From the cell containing the given text, extract its center point as [x, y] coordinate. 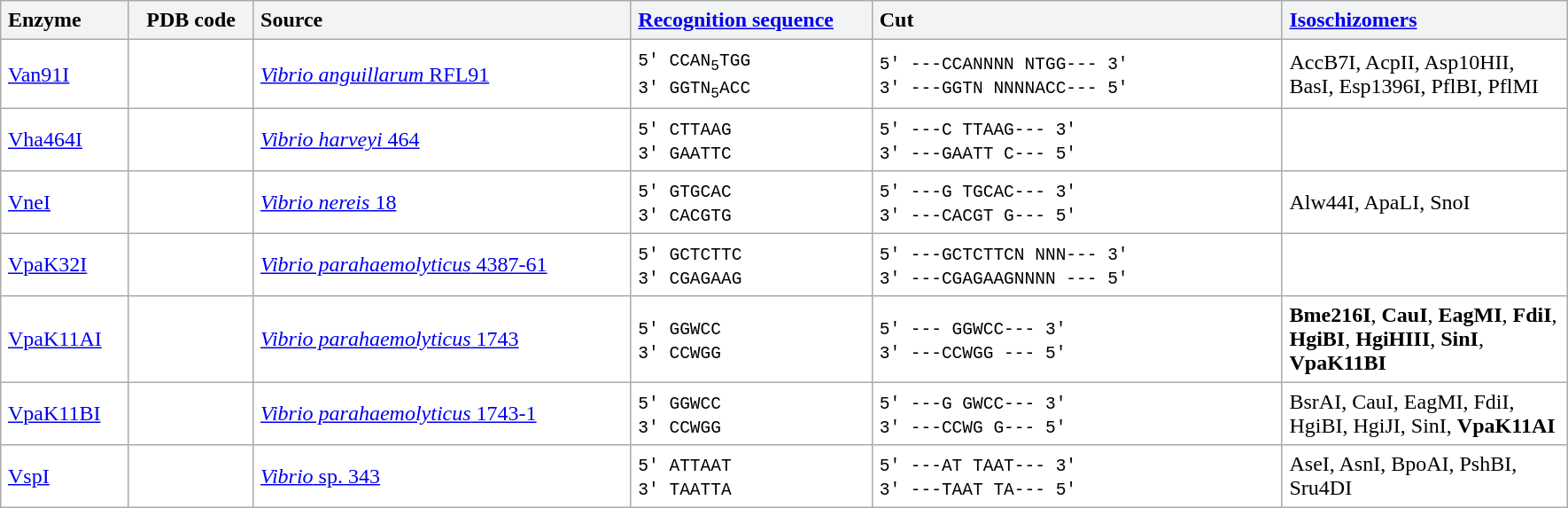
Vibrio anguillarum RFL91 [442, 74]
5' --- GGWCC--- 3' 3' ---CCWGG --- 5' [1077, 340]
Alw44I, ApaLI, SnoI [1424, 202]
VpaK11AI [66, 340]
VpaK11BI [66, 414]
Vha464I [66, 140]
5' ---CCANNNN NTGG--- 3' 3' ---GGTN NNNNACC--- 5' [1077, 74]
AseI, AsnI, BpoAI, PshBI, Sru4DI [1424, 476]
PDB code [190, 20]
Cut [1077, 20]
5' ---G TGCAC--- 3' 3' ---CACGT G--- 5' [1077, 202]
Source [442, 20]
Vibrio harveyi 464 [442, 140]
AccB7I, AcpII, Asp10HII, BasI, Esp1396I, PflBI, PflMI [1424, 74]
5' ---AT TAAT--- 3' 3' ---TAAT TA--- 5' [1077, 476]
Vibrio sp. 343 [442, 476]
Enzyme [66, 20]
5' CTTAAG 3' GAATTC [751, 140]
Bme216I, CauI, EagMI, FdiI, HgiBI, HgiHIII, SinI, VpaK11BI [1424, 340]
5' ATTAAT 3' TAATTA [751, 476]
Vibrio parahaemolyticus 1743 [442, 340]
Vibrio parahaemolyticus 1743-1 [442, 414]
5' GCTCTTC 3' CGAGAAG [751, 265]
Isoschizomers [1424, 20]
Vibrio parahaemolyticus 4387-61 [442, 265]
VpaK32I [66, 265]
5' ---G GWCC--- 3' 3' ---CCWG G--- 5' [1077, 414]
Vibrio nereis 18 [442, 202]
BsrAI, CauI, EagMI, FdiI, HgiBI, HgiJI, SinI, VpaK11AI [1424, 414]
VspI [66, 476]
5' ---GCTCTTCN NNN--- 3' 3' ---CGAGAAGNNNN --- 5' [1077, 265]
5' ---C TTAAG--- 3' 3' ---GAATT C--- 5' [1077, 140]
Van91I [66, 74]
VneI [66, 202]
5' GTGCAC 3' CACGTG [751, 202]
Recognition sequence [751, 20]
5' CCAN5TGG 3' GGTN5ACC [751, 74]
